Output the [X, Y] coordinate of the center of the cell containing the given text.  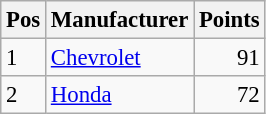
Honda [120, 95]
Pos [24, 20]
Points [230, 20]
1 [24, 58]
91 [230, 58]
Chevrolet [120, 58]
72 [230, 95]
Manufacturer [120, 20]
2 [24, 95]
